Extract the (X, Y) coordinate from the center of the cell holding the provided text.  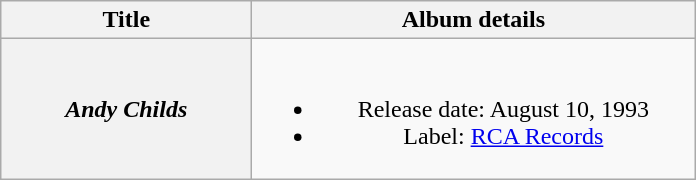
Album details (474, 20)
Andy Childs (126, 109)
Title (126, 20)
Release date: August 10, 1993Label: RCA Records (474, 109)
